Scan for the cell matching the given text and deliver its [X, Y] coordinate at center. 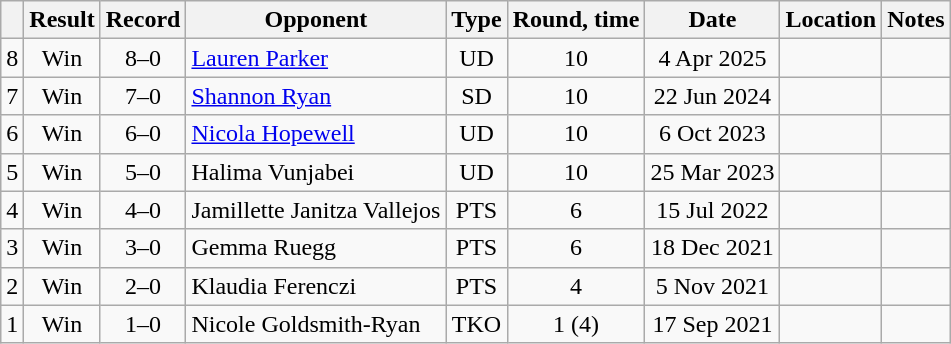
Date [712, 20]
8–0 [143, 58]
8 [12, 58]
4 Apr 2025 [712, 58]
5 Nov 2021 [712, 286]
Nicole Goldsmith-Ryan [316, 324]
5 [12, 172]
22 Jun 2024 [712, 96]
1 [12, 324]
15 Jul 2022 [712, 210]
17 Sep 2021 [712, 324]
Shannon Ryan [316, 96]
7 [12, 96]
6–0 [143, 134]
Notes [916, 20]
4–0 [143, 210]
3–0 [143, 248]
TKO [476, 324]
Location [831, 20]
Jamillette Janitza Vallejos [316, 210]
3 [12, 248]
1–0 [143, 324]
25 Mar 2023 [712, 172]
Result [62, 20]
2 [12, 286]
Gemma Ruegg [316, 248]
Klaudia Ferenczi [316, 286]
5–0 [143, 172]
Opponent [316, 20]
2–0 [143, 286]
Type [476, 20]
Nicola Hopewell [316, 134]
Record [143, 20]
Round, time [576, 20]
7–0 [143, 96]
6 Oct 2023 [712, 134]
18 Dec 2021 [712, 248]
SD [476, 96]
Lauren Parker [316, 58]
1 (4) [576, 324]
Halima Vunjabei [316, 172]
